Provide the (X, Y) coordinate of the cell's center where the given text is located.  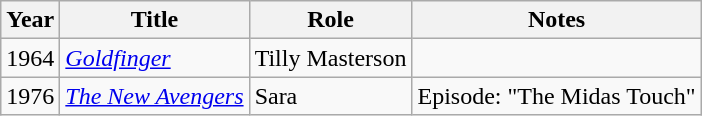
Year (30, 20)
Role (330, 20)
Notes (556, 20)
Sara (330, 96)
Episode: "The Midas Touch" (556, 96)
Tilly Masterson (330, 58)
The New Avengers (154, 96)
1976 (30, 96)
1964 (30, 58)
Goldfinger (154, 58)
Title (154, 20)
